Identify which cell holds the provided text, then report its (X, Y) central coordinate. 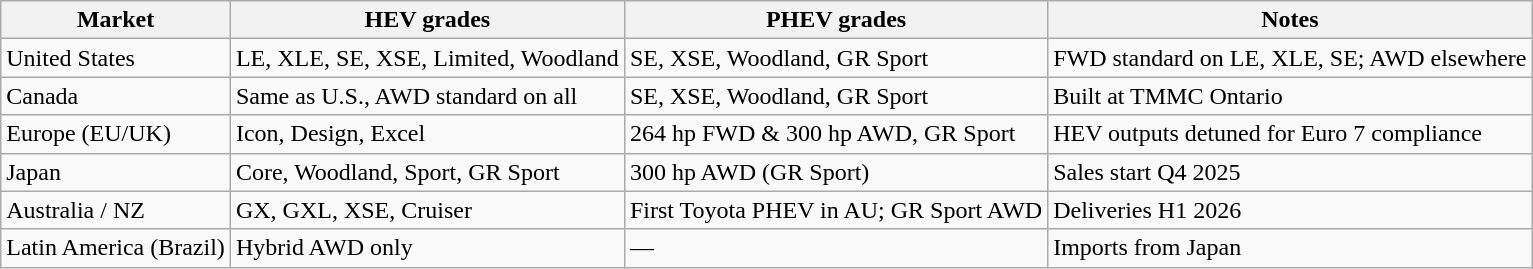
GX, GXL, XSE, Cruiser (427, 210)
Icon, Design, Excel (427, 134)
Market (116, 20)
HEV grades (427, 20)
Latin America (Brazil) (116, 248)
Imports from Japan (1290, 248)
First Toyota PHEV in AU; GR Sport AWD (836, 210)
United States (116, 58)
PHEV grades (836, 20)
Australia / NZ (116, 210)
Notes (1290, 20)
Hybrid AWD only (427, 248)
Same as U.S., AWD standard on all (427, 96)
Core, Woodland, Sport, GR Sport (427, 172)
264 hp FWD & 300 hp AWD, GR Sport (836, 134)
FWD standard on LE, XLE, SE; AWD elsewhere (1290, 58)
LE, XLE, SE, XSE, Limited, Woodland (427, 58)
— (836, 248)
Deliveries H1 2026 (1290, 210)
Sales start Q4 2025 (1290, 172)
Canada (116, 96)
300 hp AWD (GR Sport) (836, 172)
HEV outputs detuned for Euro 7 compliance (1290, 134)
Japan (116, 172)
Europe (EU/UK) (116, 134)
Built at TMMC Ontario (1290, 96)
